Scan for the cell matching the given text and deliver its [X, Y] coordinate at center. 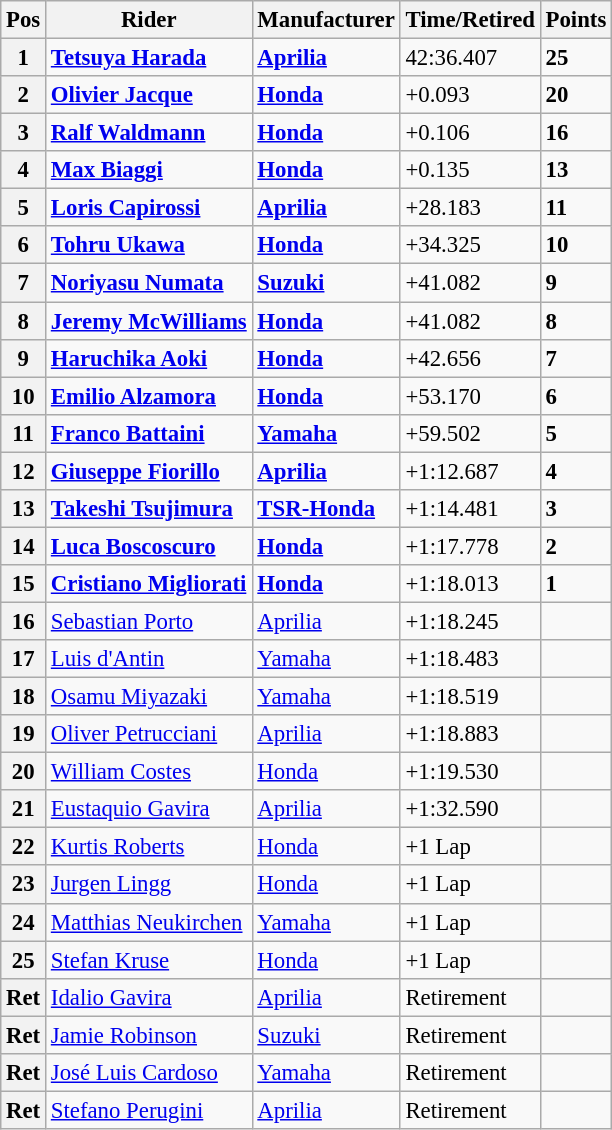
+1:17.778 [470, 546]
Jeremy McWilliams [150, 321]
23 [24, 885]
Giuseppe Fiorillo [150, 471]
Oliver Petrucciani [150, 734]
Max Biaggi [150, 170]
17 [24, 659]
Haruchika Aoki [150, 358]
Matthias Neukirchen [150, 922]
+1:19.530 [470, 772]
18 [24, 697]
William Costes [150, 772]
+1:32.590 [470, 809]
Olivier Jacque [150, 95]
15 [24, 584]
Stefano Perugini [150, 1110]
+1:18.483 [470, 659]
+28.183 [470, 208]
Points [576, 20]
Emilio Alzamora [150, 396]
Franco Battaini [150, 433]
+0.093 [470, 95]
22 [24, 847]
Kurtis Roberts [150, 847]
+0.135 [470, 170]
+1:18.883 [470, 734]
Osamu Miyazaki [150, 697]
Jamie Robinson [150, 1035]
+1:12.687 [470, 471]
+59.502 [470, 433]
Manufacturer [326, 20]
Tetsuya Harada [150, 58]
Takeshi Tsujimura [150, 509]
Cristiano Migliorati [150, 584]
+1:18.245 [470, 621]
Time/Retired [470, 20]
Stefan Kruse [150, 960]
TSR-Honda [326, 509]
Luca Boscoscuro [150, 546]
Idalio Gavira [150, 997]
12 [24, 471]
+53.170 [470, 396]
Jurgen Lingg [150, 885]
Noriyasu Numata [150, 283]
+0.106 [470, 133]
Ralf Waldmann [150, 133]
Sebastian Porto [150, 621]
21 [24, 809]
Rider [150, 20]
Eustaquio Gavira [150, 809]
Luis d'Antin [150, 659]
Tohru Ukawa [150, 245]
14 [24, 546]
19 [24, 734]
+1:18.519 [470, 697]
José Luis Cardoso [150, 1073]
42:36.407 [470, 58]
+34.325 [470, 245]
+1:14.481 [470, 509]
+1:18.013 [470, 584]
24 [24, 922]
+42.656 [470, 358]
Pos [24, 20]
Loris Capirossi [150, 208]
